Search for the cell housing the specified text and yield its [X, Y] center coordinate. 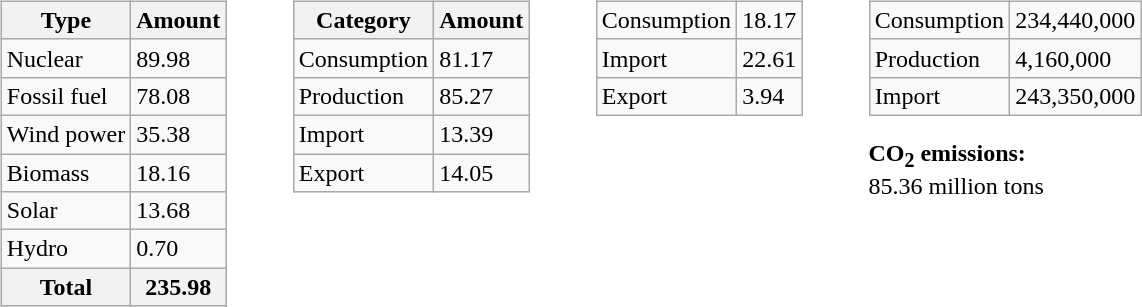
89.98 [178, 58]
Type [66, 20]
Wind power [66, 134]
Total [66, 287]
234,440,000 [1076, 20]
18.16 [178, 173]
35.38 [178, 134]
Hydro [66, 249]
13.68 [178, 211]
Biomass [66, 173]
85.27 [482, 96]
3.94 [770, 96]
14.05 [482, 173]
0.70 [178, 249]
4,160,000 [1076, 58]
13.39 [482, 134]
22.61 [770, 58]
Category [363, 20]
Nuclear [66, 58]
243,350,000 [1076, 96]
Fossil fuel [66, 96]
81.17 [482, 58]
78.08 [178, 96]
18.17 [770, 20]
235.98 [178, 287]
Solar [66, 211]
